Provide the (X, Y) coordinate of the cell's center where the given text is located.  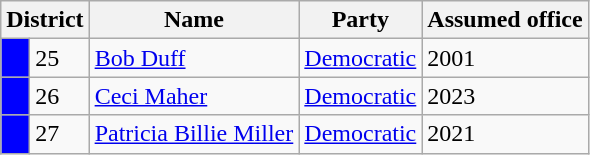
Patricia Billie Miller (194, 134)
Ceci Maher (194, 96)
Party (360, 20)
District (45, 20)
2021 (505, 134)
Assumed office (505, 20)
Bob Duff (194, 58)
2001 (505, 58)
27 (60, 134)
Name (194, 20)
26 (60, 96)
2023 (505, 96)
25 (60, 58)
